Return the [x, y] coordinate for the center point of the cell that contains the specified text.  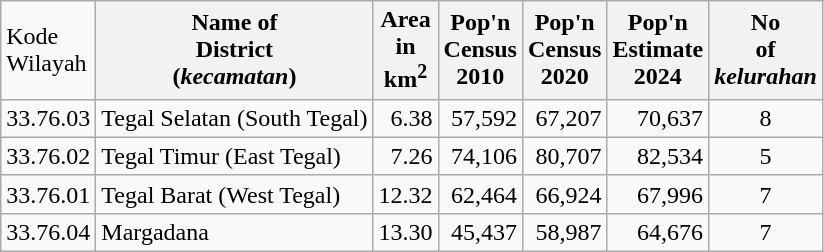
33.76.03 [48, 118]
33.76.04 [48, 232]
66,924 [564, 194]
57,592 [480, 118]
80,707 [564, 156]
Noofkelurahan [766, 50]
70,637 [658, 118]
7.26 [406, 156]
Tegal Selatan (South Tegal) [234, 118]
6.38 [406, 118]
Margadana [234, 232]
Pop'nCensus2020 [564, 50]
67,207 [564, 118]
64,676 [658, 232]
Pop'nEstimate2024 [658, 50]
74,106 [480, 156]
13.30 [406, 232]
45,437 [480, 232]
82,534 [658, 156]
Tegal Timur (East Tegal) [234, 156]
5 [766, 156]
62,464 [480, 194]
33.76.02 [48, 156]
Area in km2 [406, 50]
33.76.01 [48, 194]
12.32 [406, 194]
67,996 [658, 194]
Tegal Barat (West Tegal) [234, 194]
Pop'nCensus2010 [480, 50]
8 [766, 118]
Name of District(kecamatan) [234, 50]
Kode Wilayah [48, 50]
58,987 [564, 232]
